Find where the given text appears and provide that cell's center as [x, y] coordinate. 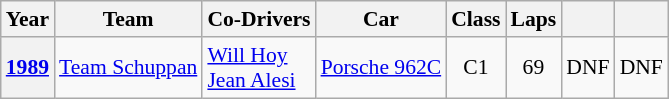
Porsche 962C [382, 68]
Will Hoy Jean Alesi [258, 68]
Team [128, 19]
1989 [28, 68]
Laps [534, 19]
Year [28, 19]
Team Schuppan [128, 68]
Car [382, 19]
Co-Drivers [258, 19]
69 [534, 68]
C1 [476, 68]
Class [476, 19]
